Pinpoint the cell where the given text exists, returning its [x, y] midpoint coordinate. 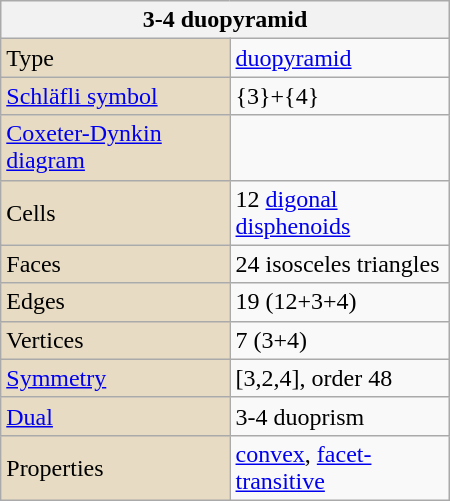
convex, facet-transitive [340, 468]
{3}+{4} [340, 96]
12 digonal disphenoids [340, 212]
duopyramid [340, 58]
Dual [116, 416]
Properties [116, 468]
Schläfli symbol [116, 96]
7 (3+4) [340, 340]
24 isosceles triangles [340, 264]
Coxeter-Dynkin diagram [116, 148]
3-4 duopyramid [225, 20]
Vertices [116, 340]
Faces [116, 264]
Type [116, 58]
Symmetry [116, 378]
[3,2,4], order 48 [340, 378]
Edges [116, 302]
Cells [116, 212]
19 (12+3+4) [340, 302]
3-4 duoprism [340, 416]
